Capture the cell that displays the provided text and extract its (X, Y) central coordinate. 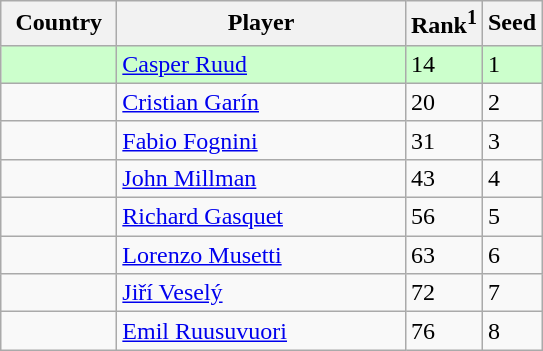
8 (512, 331)
20 (444, 102)
2 (512, 102)
Lorenzo Musetti (262, 255)
Jiří Veselý (262, 293)
72 (444, 293)
Rank1 (444, 24)
6 (512, 255)
Player (262, 24)
14 (444, 64)
1 (512, 64)
3 (512, 140)
43 (444, 178)
Cristian Garín (262, 102)
63 (444, 255)
76 (444, 331)
Richard Gasquet (262, 217)
John Millman (262, 178)
56 (444, 217)
4 (512, 178)
Emil Ruusuvuori (262, 331)
5 (512, 217)
Casper Ruud (262, 64)
Fabio Fognini (262, 140)
7 (512, 293)
31 (444, 140)
Country (59, 24)
Seed (512, 24)
